Capture the cell that displays the provided text and extract its (X, Y) central coordinate. 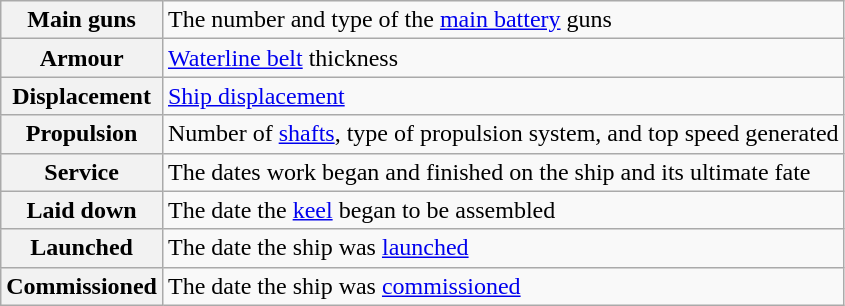
Propulsion (82, 134)
The number and type of the main battery guns (503, 20)
Laid down (82, 210)
Service (82, 172)
Launched (82, 248)
Waterline belt thickness (503, 58)
Displacement (82, 96)
The dates work began and finished on the ship and its ultimate fate (503, 172)
Ship displacement (503, 96)
The date the ship was commissioned (503, 286)
Main guns (82, 20)
Commissioned (82, 286)
The date the keel began to be assembled (503, 210)
Number of shafts, type of propulsion system, and top speed generated (503, 134)
The date the ship was launched (503, 248)
Armour (82, 58)
